Extract the (X, Y) coordinate from the center of the cell holding the provided text.  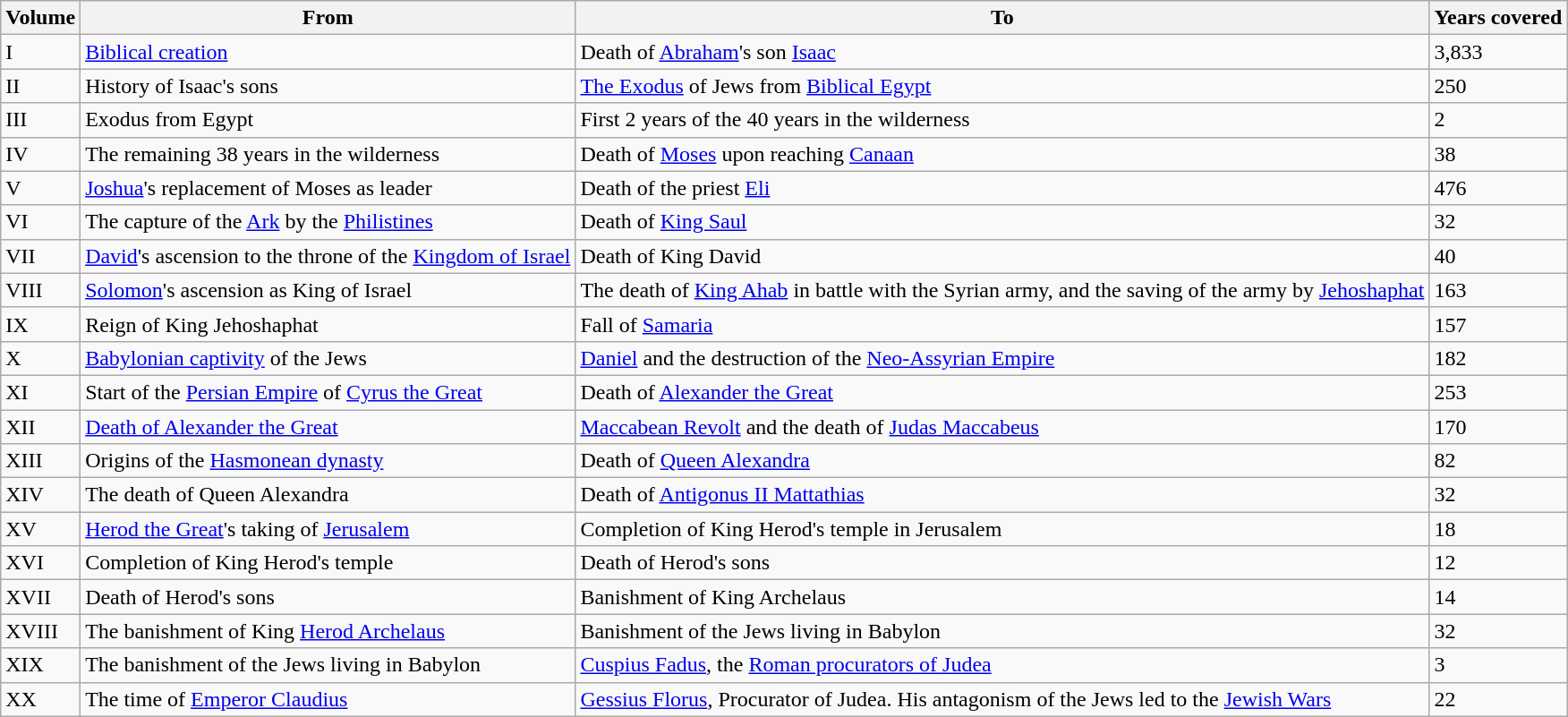
The death of Queen Alexandra (328, 495)
Babylonian captivity of the Jews (328, 358)
Death of Abraham's son Isaac (1002, 52)
Start of the Persian Empire of Cyrus the Great (328, 392)
The capture of the Ark by the Philistines (328, 222)
38 (1498, 154)
Biblical creation (328, 52)
XV (41, 529)
VI (41, 222)
IV (41, 154)
Exodus from Egypt (328, 120)
40 (1498, 256)
Banishment of the Jews living in Babylon (1002, 631)
David's ascension to the throne of the Kingdom of Israel (328, 256)
VIII (41, 290)
V (41, 188)
From (328, 18)
IX (41, 324)
Completion of King Herod's temple (328, 563)
157 (1498, 324)
XIV (41, 495)
Fall of Samaria (1002, 324)
Death of Moses upon reaching Canaan (1002, 154)
Death of the priest Eli (1002, 188)
Banishment of King Archelaus (1002, 597)
Joshua's replacement of Moses as leader (328, 188)
Years covered (1498, 18)
82 (1498, 461)
II (41, 86)
3,833 (1498, 52)
Death of Antigonus II Mattathias (1002, 495)
Death of Queen Alexandra (1002, 461)
Volume (41, 18)
Solomon's ascension as King of Israel (328, 290)
250 (1498, 86)
To (1002, 18)
253 (1498, 392)
14 (1498, 597)
First 2 years of the 40 years in the wilderness (1002, 120)
163 (1498, 290)
The Exodus of Jews from Biblical Egypt (1002, 86)
Maccabean Revolt and the death of Judas Maccabeus (1002, 427)
XVIII (41, 631)
X (41, 358)
III (41, 120)
170 (1498, 427)
476 (1498, 188)
XIII (41, 461)
182 (1498, 358)
VII (41, 256)
I (41, 52)
The remaining 38 years in the wilderness (328, 154)
The banishment of the Jews living in Babylon (328, 665)
Completion of King Herod's temple in Jerusalem (1002, 529)
XI (41, 392)
Reign of King Jehoshaphat (328, 324)
Gessius Florus, Procurator of Judea. His antagonism of the Jews led to the Jewish Wars (1002, 699)
The banishment of King Herod Archelaus (328, 631)
22 (1498, 699)
XII (41, 427)
Cuspius Fadus, the Roman procurators of Judea (1002, 665)
XIX (41, 665)
18 (1498, 529)
Death of King Saul (1002, 222)
XX (41, 699)
History of Isaac's sons (328, 86)
The time of Emperor Claudius (328, 699)
XVII (41, 597)
Daniel and the destruction of the Neo-Assyrian Empire (1002, 358)
3 (1498, 665)
The death of King Ahab in battle with the Syrian army, and the saving of the army by Jehoshaphat (1002, 290)
2 (1498, 120)
Origins of the Hasmonean dynasty (328, 461)
Herod the Great's taking of Jerusalem (328, 529)
XVI (41, 563)
Death of King David (1002, 256)
12 (1498, 563)
